Pinpoint the cell where the given text exists, returning its [X, Y] midpoint coordinate. 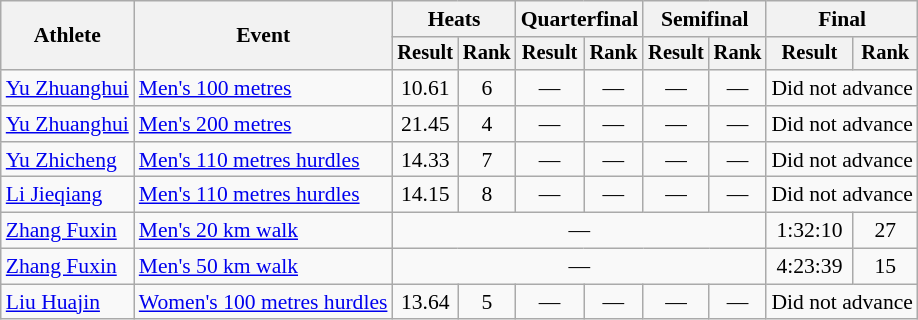
Event [264, 36]
Men's 100 metres [264, 88]
14.15 [425, 195]
1:32:10 [809, 231]
13.64 [425, 302]
Final [842, 19]
6 [487, 88]
Semifinal [704, 19]
4:23:39 [809, 267]
Liu Huajin [68, 302]
Yu Zhicheng [68, 160]
Men's 200 metres [264, 124]
14.33 [425, 160]
7 [487, 160]
8 [487, 195]
5 [487, 302]
Li Jieqiang [68, 195]
Men's 50 km walk [264, 267]
4 [487, 124]
Athlete [68, 36]
21.45 [425, 124]
15 [886, 267]
27 [886, 231]
10.61 [425, 88]
Men's 20 km walk [264, 231]
Quarterfinal [580, 19]
Heats [454, 19]
Women's 100 metres hurdles [264, 302]
